Return the [X, Y] coordinate for the center point of the cell that contains the specified text.  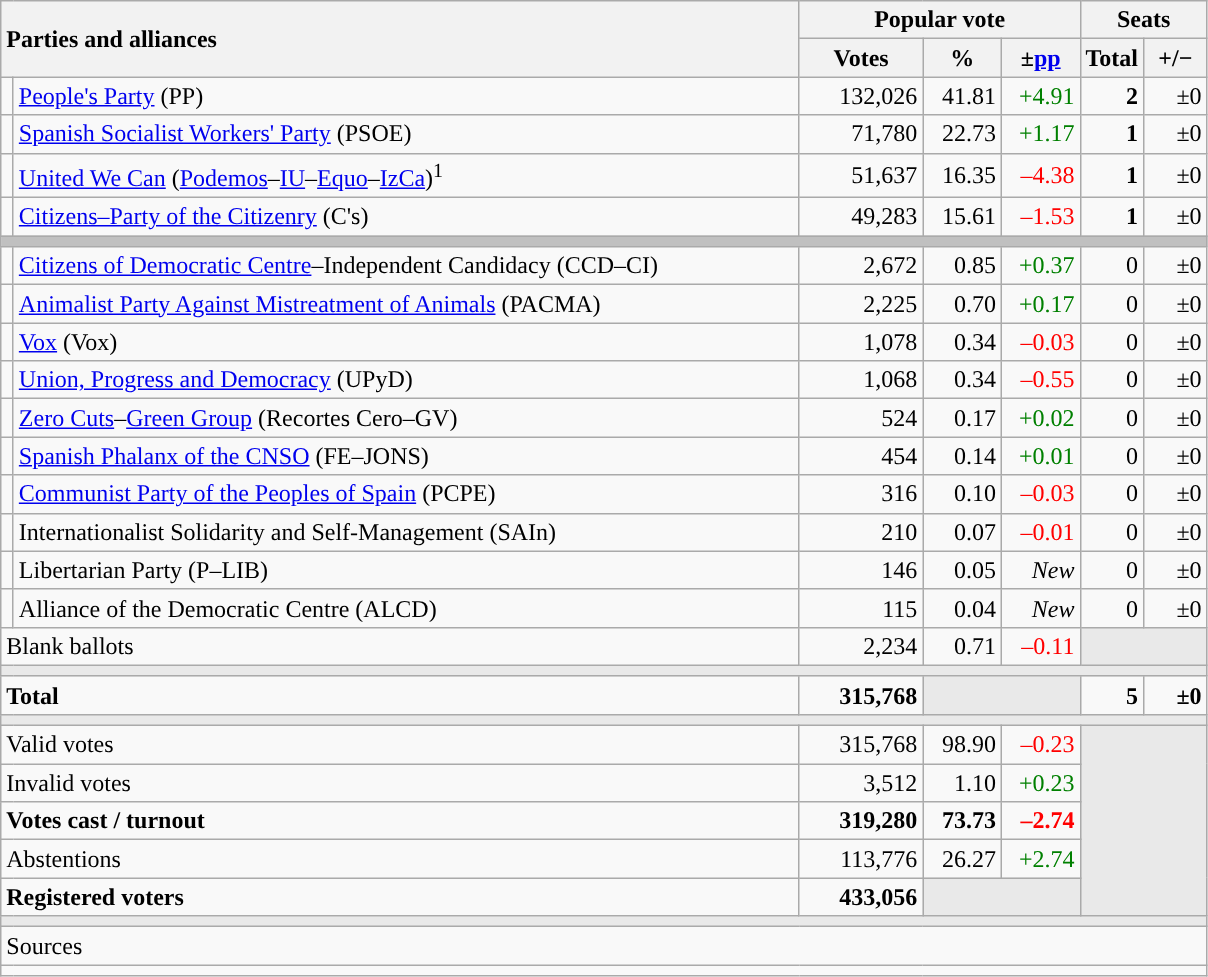
Seats [1144, 20]
0.05 [962, 570]
+0.02 [1040, 418]
3,512 [861, 783]
16.35 [962, 176]
Votes cast / turnout [400, 821]
Communist Party of the Peoples of Spain (PCPE) [406, 494]
15.61 [962, 217]
Citizens–Party of the Citizenry (C's) [406, 217]
Sources [604, 946]
524 [861, 418]
Citizens of Democratic Centre–Independent Candidacy (CCD–CI) [406, 266]
0.07 [962, 532]
+0.23 [1040, 783]
–1.53 [1040, 217]
Popular vote [940, 20]
51,637 [861, 176]
115 [861, 608]
98.90 [962, 745]
–0.55 [1040, 380]
+/− [1176, 58]
0.85 [962, 266]
Invalid votes [400, 783]
+2.74 [1040, 859]
–0.23 [1040, 745]
+0.37 [1040, 266]
146 [861, 570]
73.73 [962, 821]
Spanish Socialist Workers' Party (PSOE) [406, 134]
+1.17 [1040, 134]
United We Can (Podemos–IU–Equo–IzCa)1 [406, 176]
454 [861, 456]
5 [1112, 695]
2 [1112, 96]
0.71 [962, 646]
Internationalist Solidarity and Self-Management (SAIn) [406, 532]
319,280 [861, 821]
433,056 [861, 897]
–2.74 [1040, 821]
–0.11 [1040, 646]
% [962, 58]
Parties and alliances [400, 39]
–0.01 [1040, 532]
Union, Progress and Democracy (UPyD) [406, 380]
316 [861, 494]
+0.17 [1040, 304]
Votes [861, 58]
Abstentions [400, 859]
22.73 [962, 134]
2,234 [861, 646]
49,283 [861, 217]
210 [861, 532]
0.70 [962, 304]
1,078 [861, 342]
People's Party (PP) [406, 96]
Valid votes [400, 745]
Alliance of the Democratic Centre (ALCD) [406, 608]
26.27 [962, 859]
0.17 [962, 418]
+0.01 [1040, 456]
Zero Cuts–Green Group (Recortes Cero–GV) [406, 418]
+4.91 [1040, 96]
41.81 [962, 96]
Vox (Vox) [406, 342]
71,780 [861, 134]
1,068 [861, 380]
0.04 [962, 608]
0.14 [962, 456]
–4.38 [1040, 176]
Spanish Phalanx of the CNSO (FE–JONS) [406, 456]
Animalist Party Against Mistreatment of Animals (PACMA) [406, 304]
2,672 [861, 266]
2,225 [861, 304]
0.10 [962, 494]
±pp [1040, 58]
Libertarian Party (P–LIB) [406, 570]
132,026 [861, 96]
Blank ballots [400, 646]
1.10 [962, 783]
113,776 [861, 859]
Registered voters [400, 897]
